Pinpoint the cell where the given text exists, returning its [x, y] midpoint coordinate. 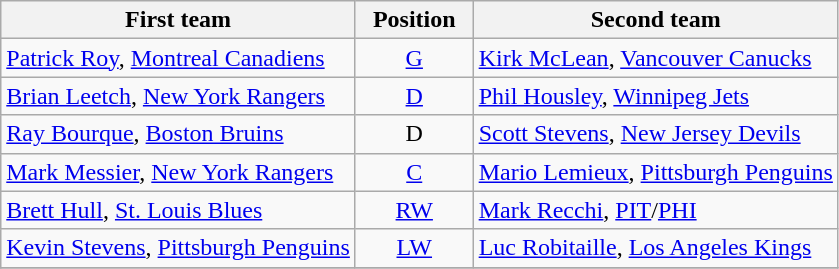
Mark Recchi, PIT/PHI [656, 210]
Position [414, 20]
Brian Leetch, New York Rangers [178, 96]
Patrick Roy, Montreal Canadiens [178, 58]
Mark Messier, New York Rangers [178, 172]
Kirk McLean, Vancouver Canucks [656, 58]
Luc Robitaille, Los Angeles Kings [656, 248]
Brett Hull, St. Louis Blues [178, 210]
RW [414, 210]
G [414, 58]
LW [414, 248]
Scott Stevens, New Jersey Devils [656, 134]
Kevin Stevens, Pittsburgh Penguins [178, 248]
C [414, 172]
Second team [656, 20]
Ray Bourque, Boston Bruins [178, 134]
Mario Lemieux, Pittsburgh Penguins [656, 172]
First team [178, 20]
Phil Housley, Winnipeg Jets [656, 96]
